Scan for the cell matching the given text and deliver its [x, y] coordinate at center. 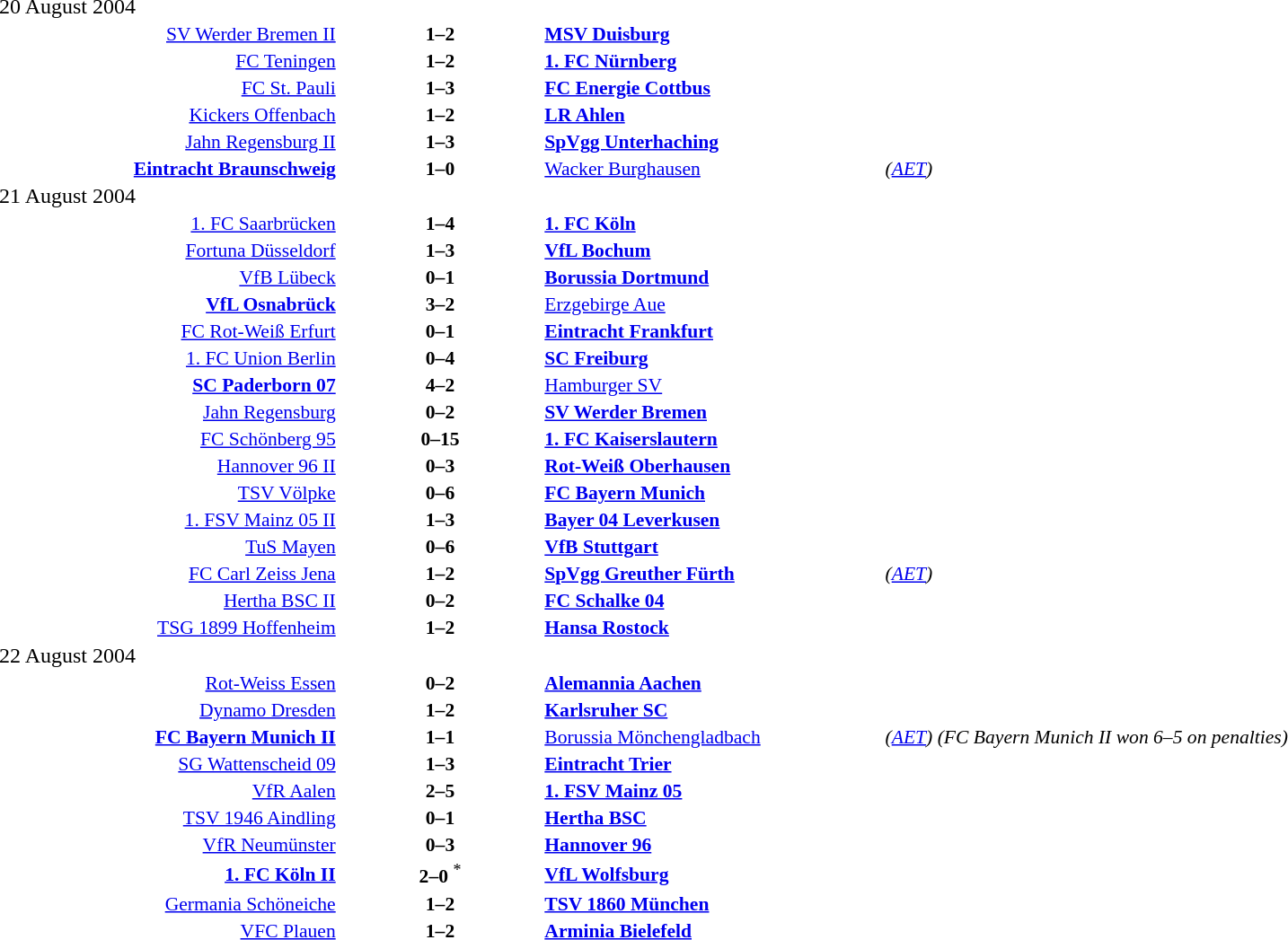
2–0 * [440, 874]
Alemannia Aachen [713, 682]
1. FSV Mainz 05 [713, 790]
FC Energie Cottbus [713, 88]
Karlsruher SC [713, 709]
VfL Wolfsburg [713, 874]
VfB Stuttgart [713, 547]
FC Bayern Munich [713, 493]
TSV 1860 München [713, 903]
Eintracht Frankfurt [713, 331]
Hannover 96 [713, 844]
SpVgg Greuther Fürth [713, 574]
0–4 [440, 358]
1–4 [440, 224]
1. FC Nürnberg [713, 61]
Eintracht Trier [713, 763]
SpVgg Unterhaching [713, 142]
SV Werder Bremen [713, 412]
Bayer 04 Leverkusen [713, 520]
MSV Duisburg [713, 34]
0–15 [440, 439]
LR Ahlen [713, 115]
FC Schalke 04 [713, 601]
Hansa Rostock [713, 628]
Hertha BSC [713, 817]
1–0 [440, 169]
3–2 [440, 304]
Borussia Dortmund [713, 277]
1. FC Köln [713, 224]
2–5 [440, 790]
4–2 [440, 385]
1–1 [440, 736]
Wacker Burghausen [713, 169]
1. FC Kaiserslautern [713, 439]
VfL Bochum [713, 250]
SC Freiburg [713, 358]
Erzgebirge Aue [713, 304]
Borussia Mönchengladbach [713, 736]
Hamburger SV [713, 385]
Rot-Weiß Oberhausen [713, 466]
